Return the (X, Y) coordinate for the center point of the cell that contains the specified text.  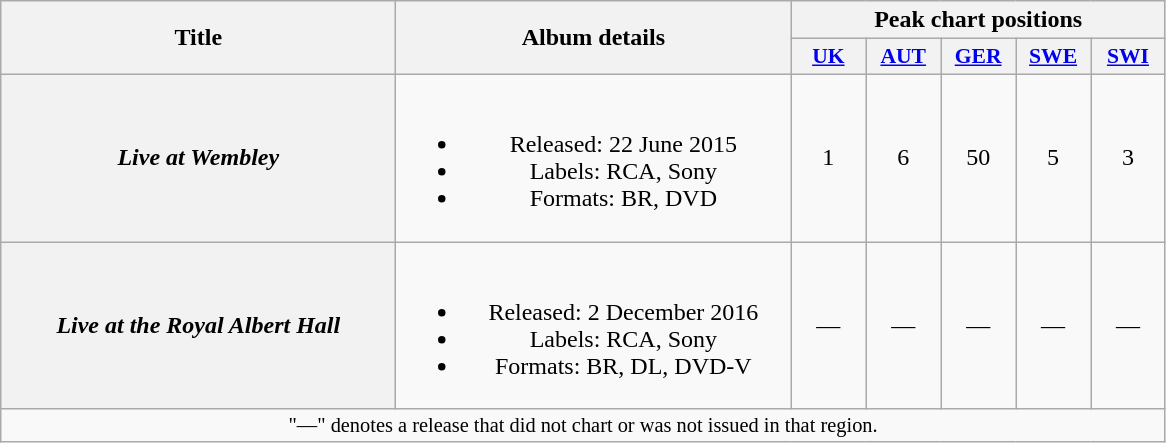
6 (904, 158)
Released: 2 December 2016Labels: RCA, SonyFormats: BR, DL, DVD-V (594, 326)
SWI (1128, 57)
Peak chart positions (978, 20)
3 (1128, 158)
Live at Wembley (198, 158)
SWE (1054, 57)
"—" denotes a release that did not chart or was not issued in that region. (584, 426)
AUT (904, 57)
Title (198, 38)
Released: 22 June 2015Labels: RCA, SonyFormats: BR, DVD (594, 158)
1 (828, 158)
UK (828, 57)
GER (978, 57)
Album details (594, 38)
5 (1054, 158)
Live at the Royal Albert Hall (198, 326)
50 (978, 158)
